Pinpoint the cell where the given text exists, returning its [x, y] midpoint coordinate. 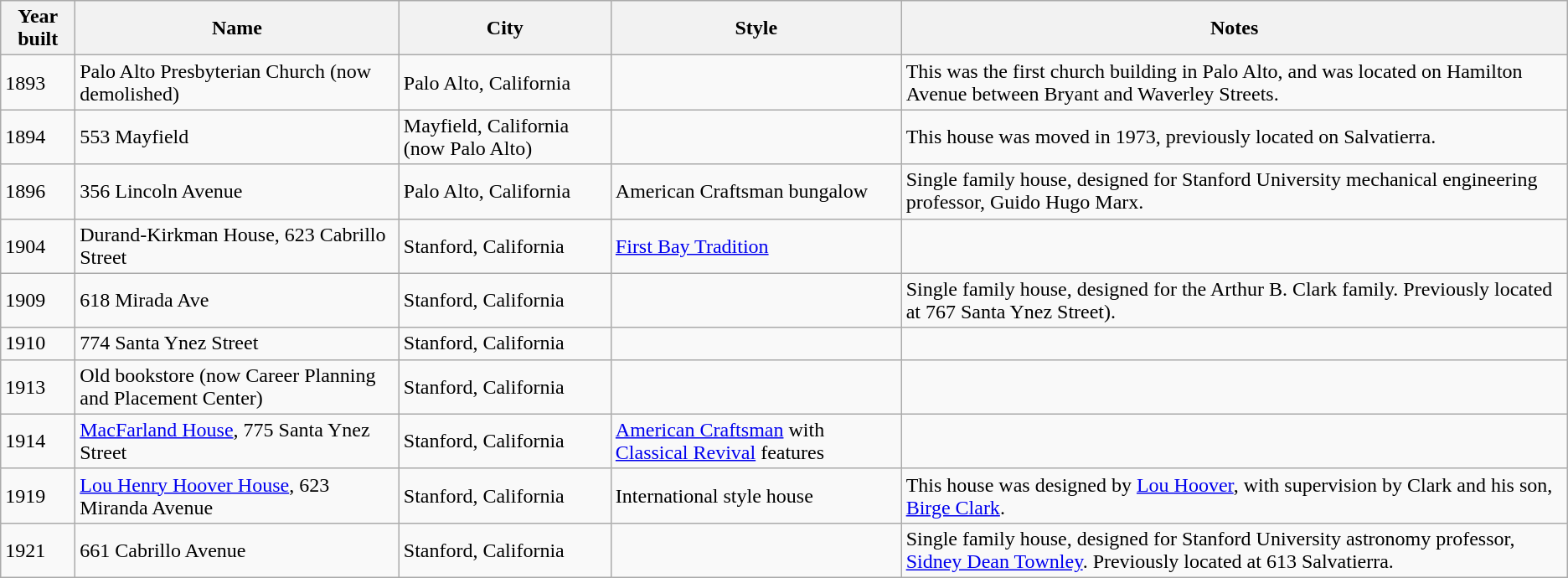
774 Santa Ynez Street [238, 343]
Palo Alto Presbyterian Church (now demolished) [238, 82]
This house was designed by Lou Hoover, with supervision by Clark and his son, Birge Clark. [1235, 496]
Notes [1235, 28]
City [504, 28]
661 Cabrillo Avenue [238, 550]
This was the first church building in Palo Alto, and was located on Hamilton Avenue between Bryant and Waverley Streets. [1235, 82]
1919 [39, 496]
1909 [39, 300]
American Craftsman with Classical Revival features [756, 441]
Durand-Kirkman House, 623 Cabrillo Street [238, 246]
Year built [39, 28]
553 Mayfield [238, 137]
1921 [39, 550]
Old bookstore (now Career Planning and Placement Center) [238, 387]
1896 [39, 191]
Single family house, designed for Stanford University mechanical engineering professor, Guido Hugo Marx. [1235, 191]
International style house [756, 496]
Mayfield, California (now Palo Alto) [504, 137]
Single family house, designed for Stanford University astronomy professor, Sidney Dean Townley. Previously located at 613 Salvatierra. [1235, 550]
1894 [39, 137]
1904 [39, 246]
618 Mirada Ave [238, 300]
1914 [39, 441]
Lou Henry Hoover House, 623 Miranda Avenue [238, 496]
1910 [39, 343]
American Craftsman bungalow [756, 191]
1893 [39, 82]
Name [238, 28]
First Bay Tradition [756, 246]
This house was moved in 1973, previously located on Salvatierra. [1235, 137]
Style [756, 28]
356 Lincoln Avenue [238, 191]
1913 [39, 387]
MacFarland House, 775 Santa Ynez Street [238, 441]
Single family house, designed for the Arthur B. Clark family. Previously located at 767 Santa Ynez Street). [1235, 300]
